Scan for the cell matching the given text and deliver its [X, Y] coordinate at center. 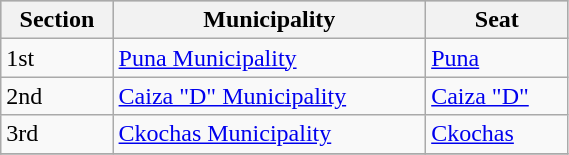
Municipality [270, 20]
Section [57, 20]
Ckochas Municipality [270, 134]
Ckochas [497, 134]
2nd [57, 96]
3rd [57, 134]
Puna Municipality [270, 58]
Caiza "D" Municipality [270, 96]
1st [57, 58]
Caiza "D" [497, 96]
Puna [497, 58]
Seat [497, 20]
